Detect which cell encompasses the target text, then output its [X, Y] center coordinate. 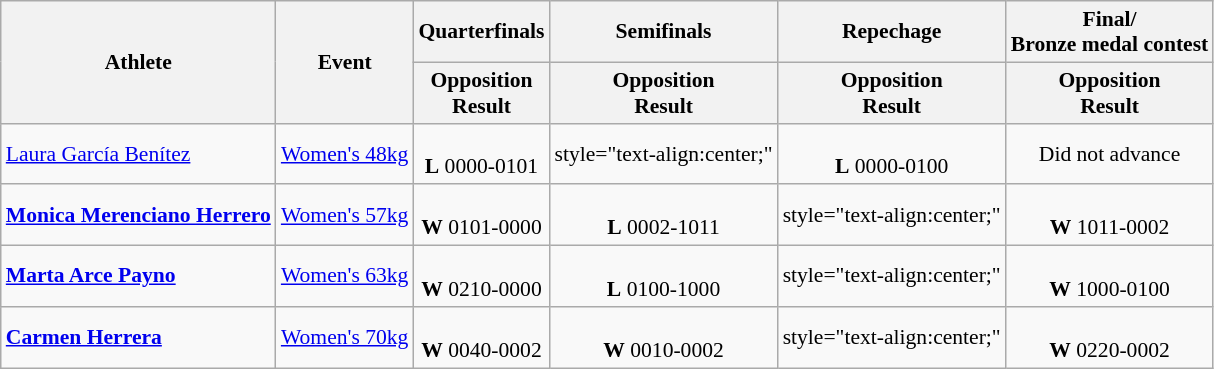
Final/Bronze medal contest [1110, 32]
Semifinals [663, 32]
Monica Merenciano Herrero [138, 216]
L 0002-1011 [663, 216]
Women's 48kg [345, 154]
L 0100-1000 [663, 276]
W 0040-0002 [481, 338]
W 0220-0002 [1110, 338]
Repechage [892, 32]
Women's 63kg [345, 276]
Women's 70kg [345, 338]
L 0000-0101 [481, 154]
Carmen Herrera [138, 338]
W 0010-0002 [663, 338]
W 0101-0000 [481, 216]
W 0210-0000 [481, 276]
Athlete [138, 62]
Women's 57kg [345, 216]
W 1011-0002 [1110, 216]
Event [345, 62]
L 0000-0100 [892, 154]
Quarterfinals [481, 32]
Marta Arce Payno [138, 276]
W 1000-0100 [1110, 276]
Did not advance [1110, 154]
Laura García Benítez [138, 154]
